Return (x, y) of the center of cell containing provided text 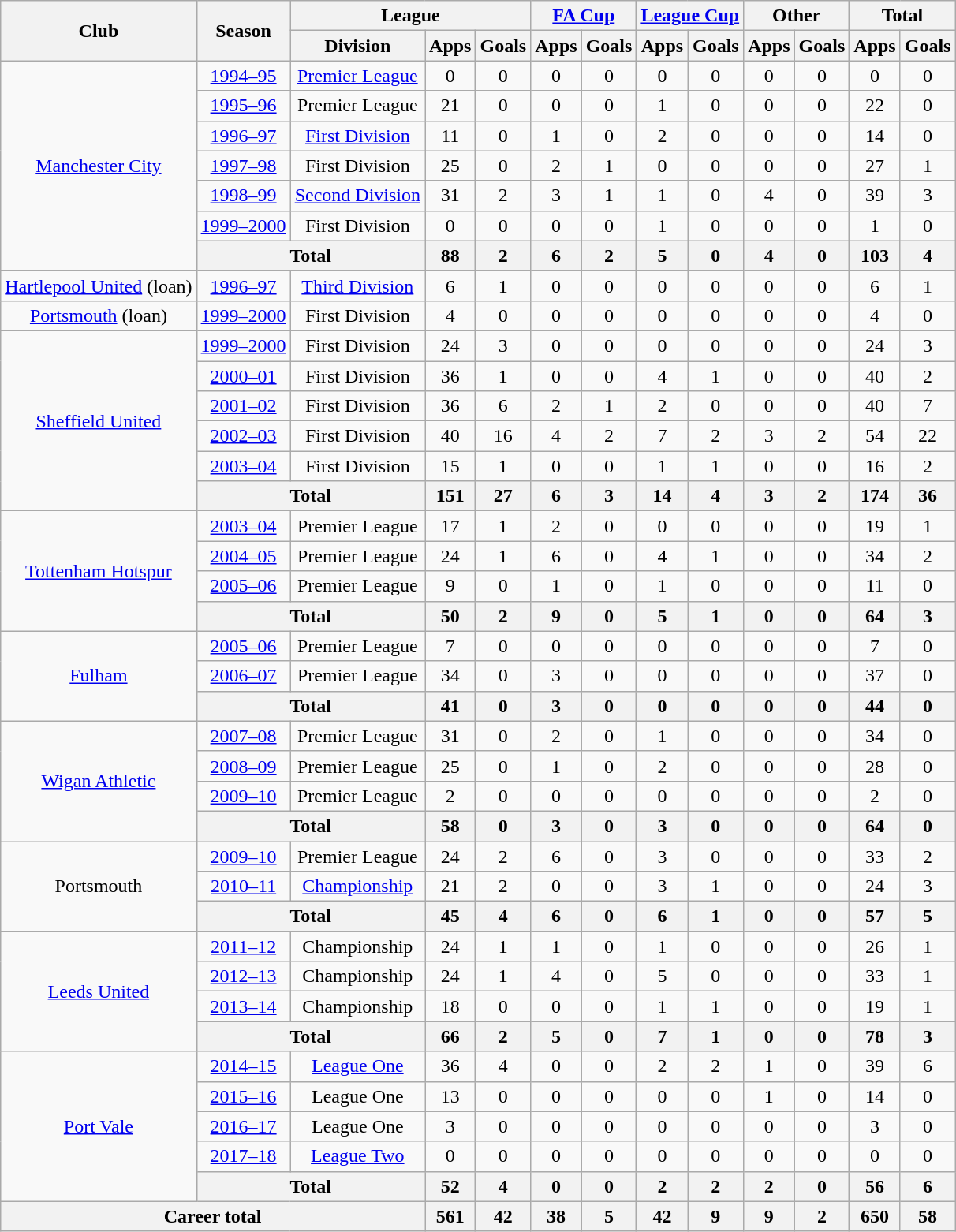
54 (875, 436)
66 (450, 1036)
1997–98 (243, 166)
15 (450, 466)
41 (450, 706)
Career total (213, 1216)
Fulham (99, 676)
26 (875, 946)
151 (450, 496)
FA Cup (584, 16)
Other (797, 16)
2011–12 (243, 946)
17 (450, 526)
Port Vale (99, 1126)
2015–16 (243, 1096)
2004–05 (243, 556)
2012–13 (243, 976)
57 (875, 917)
2008–09 (243, 766)
Division (357, 46)
Tottenham Hotspur (99, 571)
Manchester City (99, 166)
561 (450, 1216)
78 (875, 1036)
League Cup (690, 16)
1998–99 (243, 196)
League Two (357, 1156)
Club (99, 31)
Second Division (357, 196)
2001–02 (243, 406)
18 (450, 1006)
Wigan Athletic (99, 781)
2014–15 (243, 1066)
174 (875, 496)
Third Division (357, 286)
2013–14 (243, 1006)
2017–18 (243, 1156)
2010–11 (243, 887)
Leeds United (99, 991)
2006–07 (243, 676)
Hartlepool United (loan) (99, 286)
56 (875, 1186)
2000–01 (243, 376)
Sheffield United (99, 420)
Season (243, 31)
44 (875, 706)
88 (450, 256)
103 (875, 256)
52 (450, 1186)
38 (556, 1216)
2002–03 (243, 436)
2016–17 (243, 1126)
13 (450, 1096)
650 (875, 1216)
1994–95 (243, 76)
League (410, 16)
1995–96 (243, 106)
50 (450, 616)
45 (450, 917)
2007–08 (243, 736)
28 (875, 766)
Portsmouth (loan) (99, 315)
Portsmouth (99, 886)
37 (875, 676)
